Pinpoint the cell where the given text exists, returning its (X, Y) midpoint coordinate. 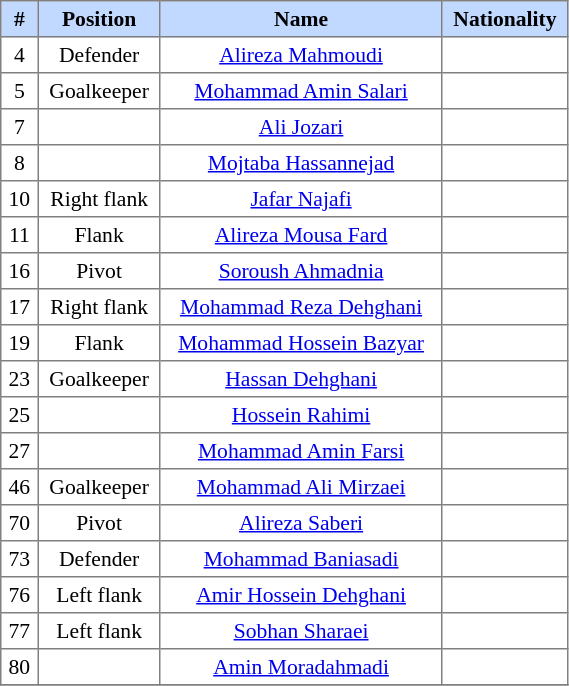
Mohammad Amin Salari (300, 91)
Sobhan Sharaei (300, 631)
5 (20, 91)
Hossein Rahimi (300, 415)
Amir Hossein Dehghani (300, 595)
76 (20, 595)
Amin Moradahmadi (300, 667)
Alireza Mahmoudi (300, 55)
27 (20, 451)
Mojtaba Hassannejad (300, 163)
Mohammad Ali Mirzaei (300, 487)
Hassan Dehghani (300, 379)
Mohammad Baniasadi (300, 559)
Jafar Najafi (300, 199)
4 (20, 55)
Position (100, 19)
73 (20, 559)
Name (300, 19)
11 (20, 235)
7 (20, 127)
16 (20, 271)
Mohammad Reza Dehghani (300, 307)
8 (20, 163)
80 (20, 667)
Mohammad Hossein Bazyar (300, 343)
Alireza Mousa Fard (300, 235)
25 (20, 415)
70 (20, 523)
Ali Jozari (300, 127)
23 (20, 379)
Mohammad Amin Farsi (300, 451)
77 (20, 631)
Nationality (505, 19)
Soroush Ahmadnia (300, 271)
17 (20, 307)
Alireza Saberi (300, 523)
46 (20, 487)
10 (20, 199)
# (20, 19)
19 (20, 343)
